Identify which cell holds the provided text, then report its (x, y) central coordinate. 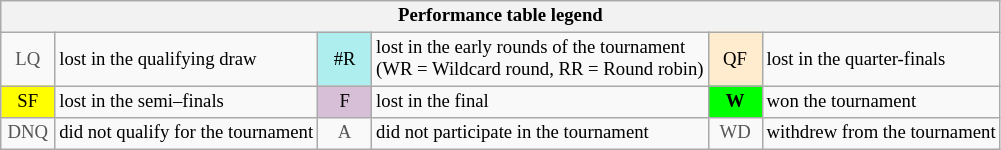
LQ (28, 60)
lost in the semi–finals (186, 102)
did not qualify for the tournament (186, 134)
DNQ (28, 134)
F (345, 102)
WD (735, 134)
lost in the quarter-finals (881, 60)
#R (345, 60)
withdrew from the tournament (881, 134)
Performance table legend (500, 16)
did not participate in the tournament (540, 134)
W (735, 102)
A (345, 134)
lost in the early rounds of the tournament(WR = Wildcard round, RR = Round robin) (540, 60)
lost in the qualifying draw (186, 60)
won the tournament (881, 102)
lost in the final (540, 102)
SF (28, 102)
QF (735, 60)
